Capture the cell that displays the provided text and extract its (x, y) central coordinate. 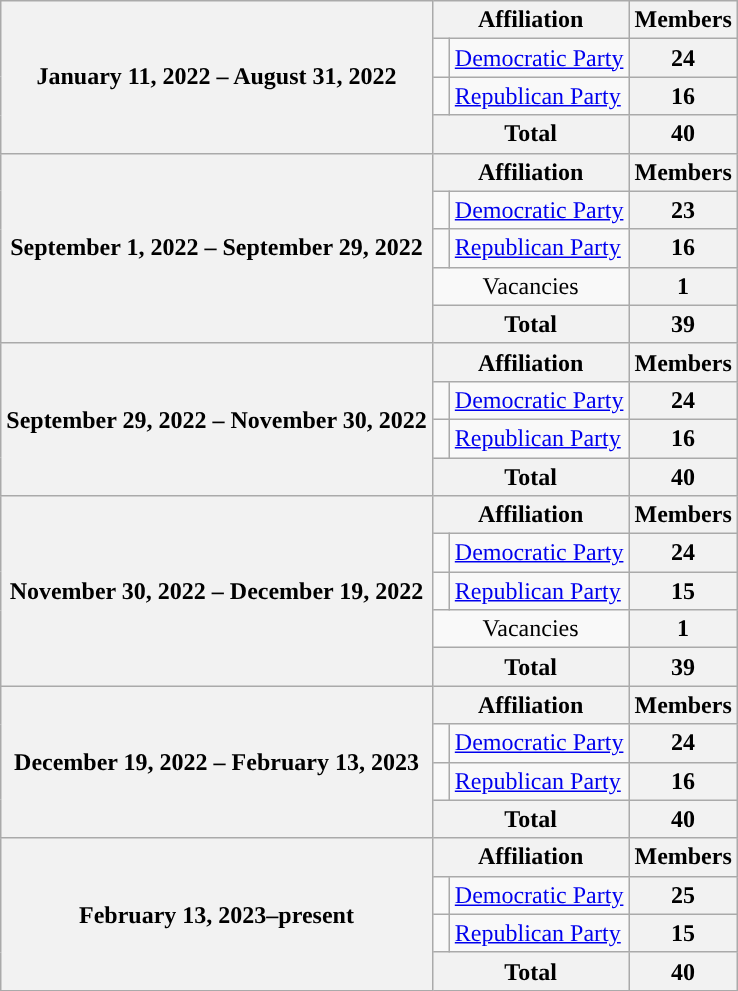
January 11, 2022 – August 31, 2022 (216, 77)
December 19, 2022 – February 13, 2023 (216, 762)
September 29, 2022 – November 30, 2022 (216, 419)
February 13, 2023–present (216, 914)
September 1, 2022 – September 29, 2022 (216, 248)
23 (683, 210)
25 (683, 895)
November 30, 2022 – December 19, 2022 (216, 591)
